Pinpoint the cell where the given text exists, returning its (x, y) midpoint coordinate. 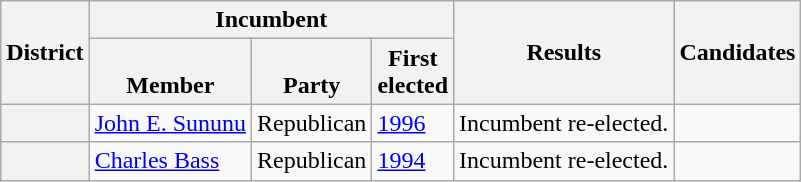
Party (312, 72)
1996 (413, 123)
Charles Bass (170, 161)
District (45, 52)
Member (170, 72)
Firstelected (413, 72)
John E. Sununu (170, 123)
1994 (413, 161)
Results (564, 52)
Incumbent (271, 20)
Candidates (738, 52)
